Scan for the cell matching the given text and deliver its [x, y] coordinate at center. 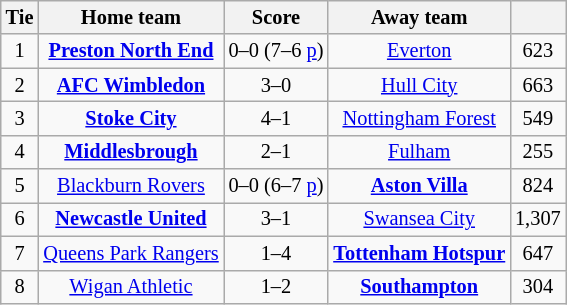
4–1 [276, 118]
Everton [419, 51]
3–0 [276, 85]
7 [20, 253]
1,307 [538, 219]
Tottenham Hotspur [419, 253]
2 [20, 85]
Middlesbrough [130, 152]
Preston North End [130, 51]
Tie [20, 17]
Newcastle United [130, 219]
Stoke City [130, 118]
0–0 (6–7 p) [276, 186]
663 [538, 85]
549 [538, 118]
5 [20, 186]
623 [538, 51]
647 [538, 253]
4 [20, 152]
Queens Park Rangers [130, 253]
1–2 [276, 287]
3–1 [276, 219]
1–4 [276, 253]
Nottingham Forest [419, 118]
AFC Wimbledon [130, 85]
2–1 [276, 152]
824 [538, 186]
1 [20, 51]
Fulham [419, 152]
Swansea City [419, 219]
Home team [130, 17]
Hull City [419, 85]
Score [276, 17]
Aston Villa [419, 186]
Blackburn Rovers [130, 186]
304 [538, 287]
Away team [419, 17]
255 [538, 152]
Southampton [419, 287]
6 [20, 219]
Wigan Athletic [130, 287]
0–0 (7–6 p) [276, 51]
3 [20, 118]
8 [20, 287]
